Provide the (X, Y) coordinate of the cell's center where the given text is located.  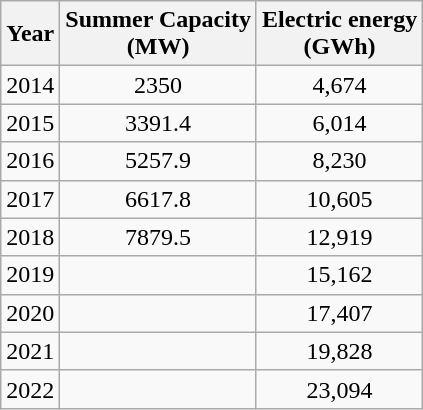
Year (30, 34)
2021 (30, 351)
2015 (30, 123)
6,014 (339, 123)
Summer Capacity (MW) (158, 34)
17,407 (339, 313)
2019 (30, 275)
2018 (30, 237)
7879.5 (158, 237)
3391.4 (158, 123)
2017 (30, 199)
Electric energy (GWh) (339, 34)
10,605 (339, 199)
6617.8 (158, 199)
15,162 (339, 275)
5257.9 (158, 161)
8,230 (339, 161)
19,828 (339, 351)
12,919 (339, 237)
2020 (30, 313)
2022 (30, 389)
2014 (30, 85)
2016 (30, 161)
2350 (158, 85)
23,094 (339, 389)
4,674 (339, 85)
